Capture the cell that displays the provided text and extract its [X, Y] central coordinate. 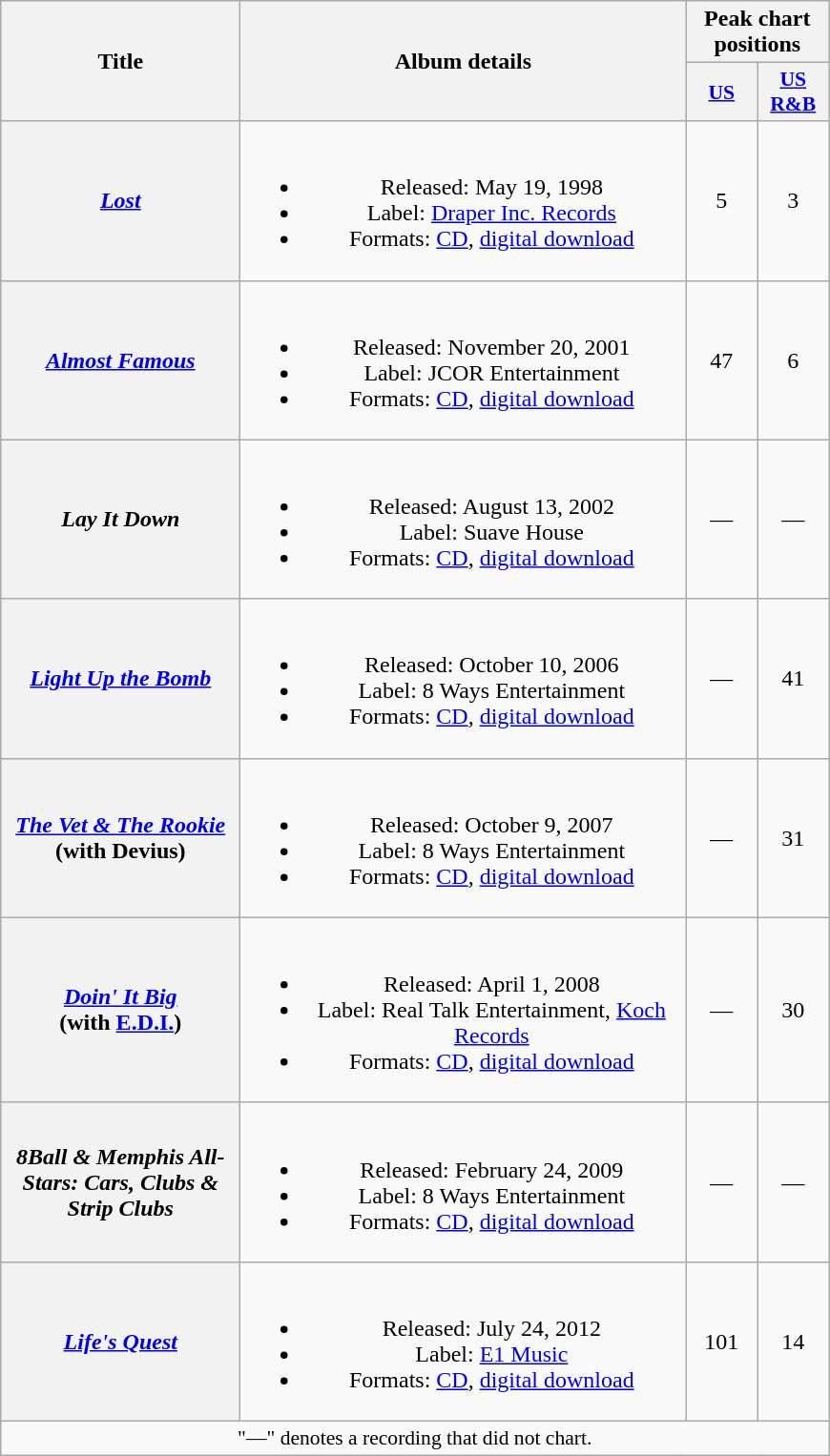
Released: August 13, 2002Label: Suave HouseFormats: CD, digital download [464, 519]
101 [721, 1341]
6 [794, 360]
Almost Famous [120, 360]
47 [721, 360]
5 [721, 200]
Released: February 24, 2009Label: 8 Ways EntertainmentFormats: CD, digital download [464, 1182]
The Vet & The Rookie(with Devius) [120, 837]
Lay It Down [120, 519]
Released: October 9, 2007Label: 8 Ways EntertainmentFormats: CD, digital download [464, 837]
USR&B [794, 92]
US [721, 92]
14 [794, 1341]
3 [794, 200]
30 [794, 1010]
Released: May 19, 1998Label: Draper Inc. RecordsFormats: CD, digital download [464, 200]
Album details [464, 61]
Lost [120, 200]
Doin' It Big(with E.D.I.) [120, 1010]
Released: November 20, 2001Label: JCOR EntertainmentFormats: CD, digital download [464, 360]
Life's Quest [120, 1341]
31 [794, 837]
41 [794, 679]
Light Up the Bomb [120, 679]
Released: October 10, 2006Label: 8 Ways EntertainmentFormats: CD, digital download [464, 679]
Peak chart positions [757, 32]
Released: July 24, 2012Label: E1 MusicFormats: CD, digital download [464, 1341]
Released: April 1, 2008Label: Real Talk Entertainment, Koch RecordsFormats: CD, digital download [464, 1010]
"—" denotes a recording that did not chart. [415, 1438]
Title [120, 61]
8Ball & Memphis All-Stars: Cars, Clubs & Strip Clubs [120, 1182]
